Search for the cell housing the specified text and yield its (x, y) center coordinate. 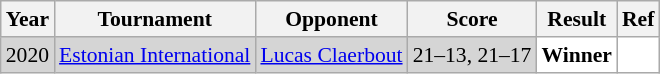
Opponent (331, 19)
2020 (28, 55)
Winner (576, 55)
Score (472, 19)
Tournament (154, 19)
Result (576, 19)
Lucas Claerbout (331, 55)
Estonian International (154, 55)
Year (28, 19)
Ref (638, 19)
21–13, 21–17 (472, 55)
